Pinpoint the cell where the given text exists, returning its [X, Y] midpoint coordinate. 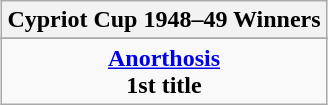
Cypriot Cup 1948–49 Winners [164, 20]
Anorthosis1st title [164, 72]
